Output the [X, Y] coordinate of the center of the cell containing the given text.  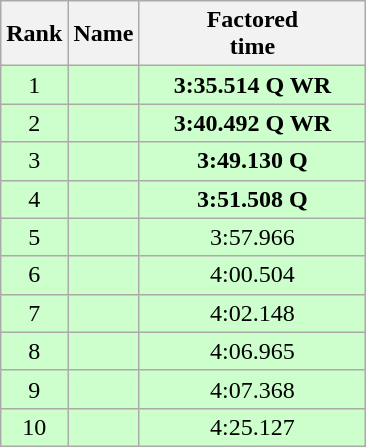
6 [34, 275]
4 [34, 199]
10 [34, 427]
3:51.508 Q [252, 199]
8 [34, 351]
1 [34, 85]
3 [34, 161]
4:02.148 [252, 313]
Rank [34, 34]
4:25.127 [252, 427]
4:06.965 [252, 351]
3:49.130 Q [252, 161]
4:07.368 [252, 389]
2 [34, 123]
Name [104, 34]
9 [34, 389]
3:57.966 [252, 237]
Factoredtime [252, 34]
4:00.504 [252, 275]
3:35.514 Q WR [252, 85]
5 [34, 237]
7 [34, 313]
3:40.492 Q WR [252, 123]
